Pinpoint the cell where the given text exists, returning its (x, y) midpoint coordinate. 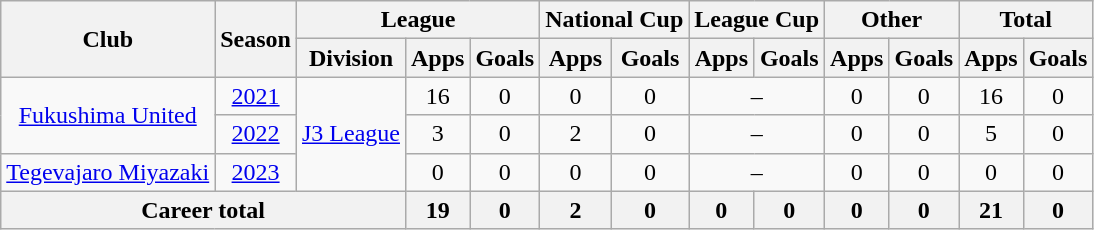
J3 League (350, 134)
5 (991, 134)
19 (437, 210)
League Cup (757, 20)
League (418, 20)
Tegevajaro Miyazaki (108, 172)
Club (108, 39)
2023 (256, 172)
Season (256, 39)
Total (1026, 20)
National Cup (614, 20)
Other (892, 20)
3 (437, 134)
2021 (256, 96)
2022 (256, 134)
Division (350, 58)
Career total (204, 210)
21 (991, 210)
Fukushima United (108, 115)
